Identify which cell holds the provided text, then report its [x, y] central coordinate. 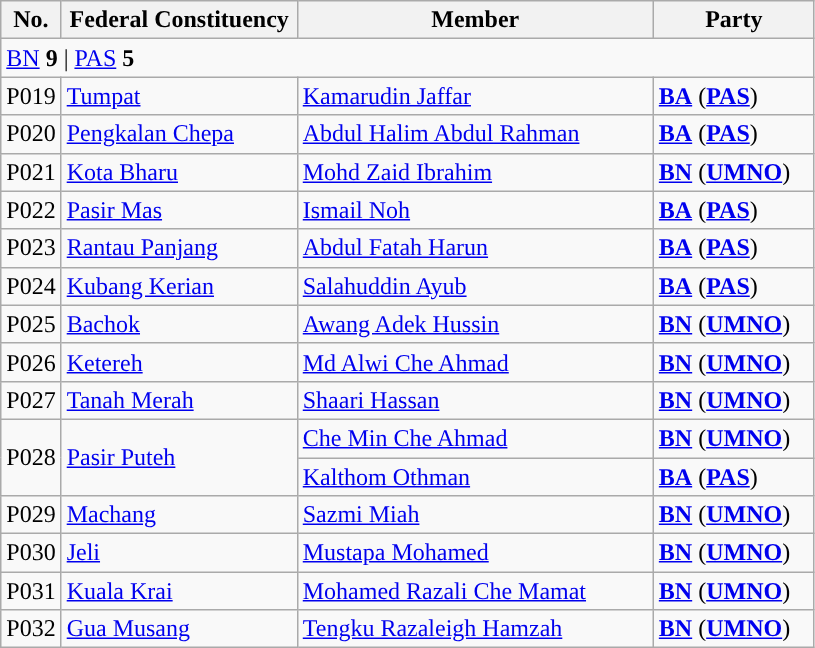
Abdul Halim Abdul Rahman [475, 134]
P023 [31, 248]
Bachok [179, 324]
Kubang Kerian [179, 286]
P030 [31, 553]
No. [31, 20]
Kota Bharu [179, 172]
Gua Musang [179, 629]
BN 9 | PAS 5 [408, 58]
Tengku Razaleigh Hamzah [475, 629]
P020 [31, 134]
Mohamed Razali Che Mamat [475, 591]
Jeli [179, 553]
Che Min Che Ahmad [475, 438]
Party [734, 20]
P025 [31, 324]
Rantau Panjang [179, 248]
Pasir Puteh [179, 457]
Kamarudin Jaffar [475, 96]
Pengkalan Chepa [179, 134]
Ketereh [179, 362]
P028 [31, 457]
P024 [31, 286]
Sazmi Miah [475, 515]
Mustapa Mohamed [475, 553]
Abdul Fatah Harun [475, 248]
Ismail Noh [475, 210]
P022 [31, 210]
P019 [31, 96]
Kalthom Othman [475, 477]
Federal Constituency [179, 20]
Kuala Krai [179, 591]
Member [475, 20]
Salahuddin Ayub [475, 286]
Md Alwi Che Ahmad [475, 362]
P032 [31, 629]
P027 [31, 400]
Tumpat [179, 96]
P029 [31, 515]
Tanah Merah [179, 400]
Mohd Zaid Ibrahim [475, 172]
P021 [31, 172]
Awang Adek Hussin [475, 324]
P031 [31, 591]
Pasir Mas [179, 210]
Shaari Hassan [475, 400]
Machang [179, 515]
P026 [31, 362]
